Search for the cell housing the specified text and yield its [X, Y] center coordinate. 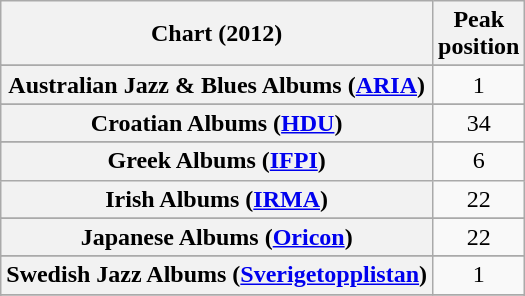
Australian Jazz & Blues Albums (ARIA) [217, 85]
34 [479, 123]
Japanese Albums (Oricon) [217, 237]
6 [479, 161]
Swedish Jazz Albums (Sverigetopplistan) [217, 275]
Chart (2012) [217, 34]
Peakposition [479, 34]
Greek Albums (IFPI) [217, 161]
Croatian Albums (HDU) [217, 123]
Irish Albums (IRMA) [217, 199]
